Determine the (X, Y) coordinate at the center of the cell enclosing the given text.  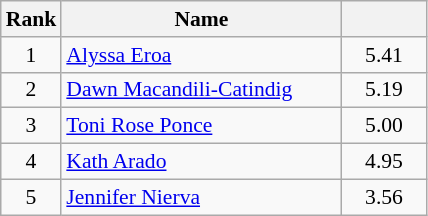
Jennifer Nierva (201, 197)
Kath Arado (201, 162)
3 (32, 126)
4 (32, 162)
4.95 (384, 162)
2 (32, 90)
Dawn Macandili-Catindig (201, 90)
5.00 (384, 126)
Alyssa Eroa (201, 55)
Rank (32, 19)
Name (201, 19)
5.19 (384, 90)
5.41 (384, 55)
3.56 (384, 197)
Toni Rose Ponce (201, 126)
5 (32, 197)
1 (32, 55)
